Search for the cell housing the specified text and yield its [X, Y] center coordinate. 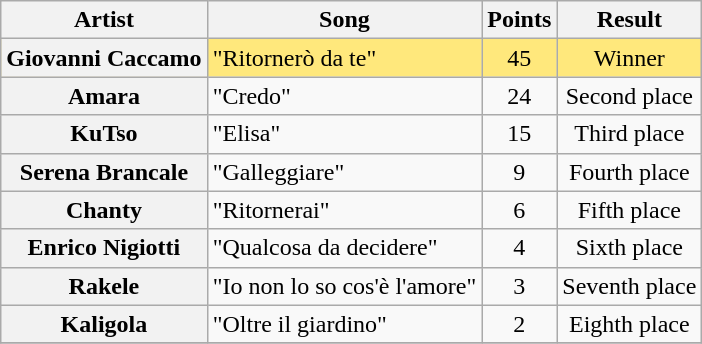
Kaligola [104, 324]
"Qualcosa da decidere" [344, 248]
6 [520, 210]
3 [520, 286]
4 [520, 248]
Third place [630, 134]
KuTso [104, 134]
Seventh place [630, 286]
Fourth place [630, 172]
9 [520, 172]
24 [520, 96]
"Galleggiare" [344, 172]
Result [630, 20]
Points [520, 20]
45 [520, 58]
"Credo" [344, 96]
Amara [104, 96]
"Elisa" [344, 134]
2 [520, 324]
"Io non lo so cos'è l'amore" [344, 286]
Chanty [104, 210]
Eighth place [630, 324]
Winner [630, 58]
15 [520, 134]
Rakele [104, 286]
Artist [104, 20]
"Ritornerai" [344, 210]
Serena Brancale [104, 172]
Giovanni Caccamo [104, 58]
Sixth place [630, 248]
"Oltre il giardino" [344, 324]
"Ritornerò da te" [344, 58]
Second place [630, 96]
Song [344, 20]
Fifth place [630, 210]
Enrico Nigiotti [104, 248]
